For the text-containing cell, return its midpoint in (X, Y) coordinate format. 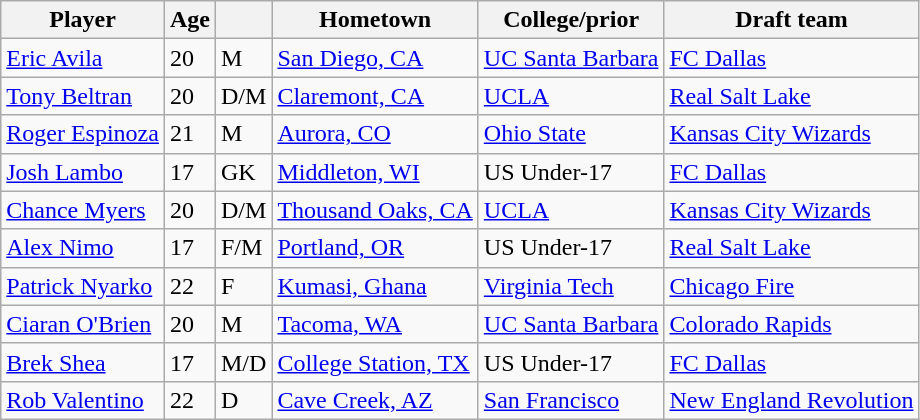
Eric Avila (83, 58)
Ciaran O'Brien (83, 324)
Aurora, CO (375, 134)
Player (83, 20)
D (243, 400)
Hometown (375, 20)
21 (190, 134)
Draft team (792, 20)
San Diego, CA (375, 58)
Alex Nimo (83, 248)
Josh Lambo (83, 172)
Rob Valentino (83, 400)
San Francisco (571, 400)
College/prior (571, 20)
Roger Espinoza (83, 134)
Chance Myers (83, 210)
Claremont, CA (375, 96)
College Station, TX (375, 362)
F (243, 286)
Thousand Oaks, CA (375, 210)
Chicago Fire (792, 286)
M/D (243, 362)
New England Revolution (792, 400)
Middleton, WI (375, 172)
Patrick Nyarko (83, 286)
Ohio State (571, 134)
Colorado Rapids (792, 324)
Age (190, 20)
Virginia Tech (571, 286)
Cave Creek, AZ (375, 400)
Portland, OR (375, 248)
Tony Beltran (83, 96)
GK (243, 172)
Kumasi, Ghana (375, 286)
Tacoma, WA (375, 324)
F/M (243, 248)
Brek Shea (83, 362)
